Identify which cell holds the provided text, then report its (x, y) central coordinate. 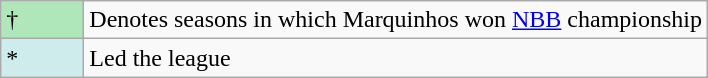
Denotes seasons in which Marquinhos won NBB championship (396, 20)
* (42, 58)
† (42, 20)
Led the league (396, 58)
